Extract the [x, y] coordinate from the center of the cell holding the provided text.  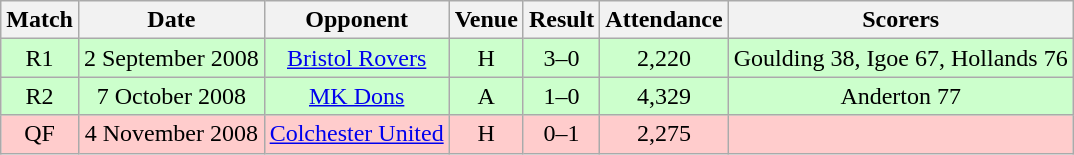
Result [561, 20]
QF [40, 134]
Match [40, 20]
1–0 [561, 96]
Scorers [900, 20]
Attendance [664, 20]
Date [171, 20]
2,220 [664, 58]
MK Dons [356, 96]
A [486, 96]
Venue [486, 20]
3–0 [561, 58]
Goulding 38, Igoe 67, Hollands 76 [900, 58]
0–1 [561, 134]
4,329 [664, 96]
2 September 2008 [171, 58]
7 October 2008 [171, 96]
R1 [40, 58]
Colchester United [356, 134]
4 November 2008 [171, 134]
Opponent [356, 20]
R2 [40, 96]
Anderton 77 [900, 96]
Bristol Rovers [356, 58]
2,275 [664, 134]
